Pinpoint the cell where the given text exists, returning its [X, Y] midpoint coordinate. 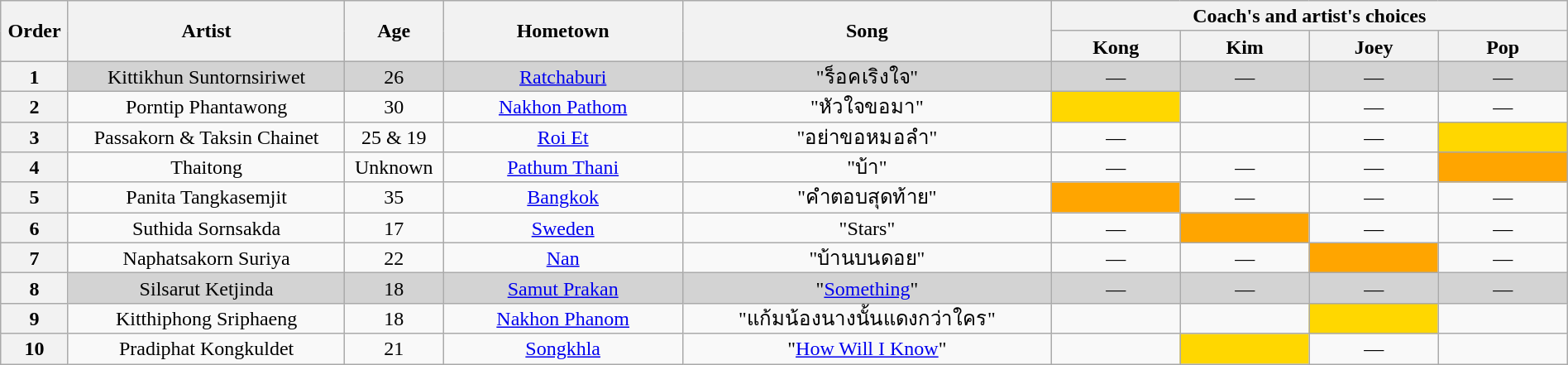
Passakorn & Taksin Chainet [206, 137]
26 [394, 76]
21 [394, 349]
Kittikhun Suntornsiriwet [206, 76]
"How Will I Know" [868, 349]
Nakhon Pathom [563, 106]
22 [394, 258]
"แก้มน้องนางนั้นแดงกว่าใคร" [868, 318]
"บ้า" [868, 167]
Roi Et [563, 137]
Silsarut Ketjinda [206, 288]
Bangkok [563, 197]
9 [35, 318]
Kim [1245, 46]
Pop [1503, 46]
Suthida Sornsakda [206, 228]
25 & 19 [394, 137]
"Something" [868, 288]
4 [35, 167]
"หัวใจขอมา" [868, 106]
5 [35, 197]
35 [394, 197]
Joey [1374, 46]
Order [35, 31]
17 [394, 228]
Kitthiphong Sriphaeng [206, 318]
3 [35, 137]
"บ้านบนดอย" [868, 258]
Hometown [563, 31]
Nakhon Phanom [563, 318]
10 [35, 349]
"Stars" [868, 228]
Unknown [394, 167]
Coach's and artist's choices [1309, 17]
Songkhla [563, 349]
Thaitong [206, 167]
6 [35, 228]
1 [35, 76]
Artist [206, 31]
7 [35, 258]
Song [868, 31]
8 [35, 288]
Kong [1116, 46]
Porntip Phantawong [206, 106]
"อย่าขอหมอลำ" [868, 137]
Pathum Thani [563, 167]
Sweden [563, 228]
Age [394, 31]
Samut Prakan [563, 288]
Panita Tangkasemjit [206, 197]
Nan [563, 258]
Pradiphat Kongkuldet [206, 349]
2 [35, 106]
"ร็อคเริงใจ" [868, 76]
Naphatsakorn Suriya [206, 258]
Ratchaburi [563, 76]
30 [394, 106]
"คำตอบสุดท้าย" [868, 197]
